Output the [x, y] coordinate of the center of the cell containing the given text.  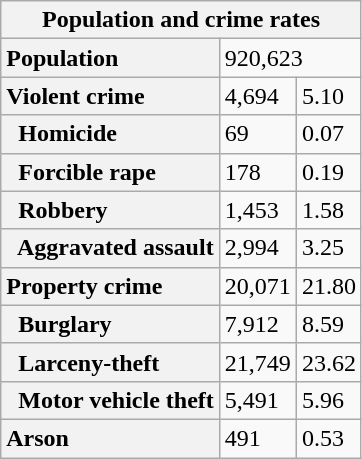
21,749 [258, 362]
3.25 [328, 248]
920,623 [290, 58]
0.53 [328, 438]
4,694 [258, 96]
178 [258, 172]
Burglary [110, 324]
21.80 [328, 286]
20,071 [258, 286]
Forcible rape [110, 172]
Violent crime [110, 96]
Population and crime rates [182, 20]
8.59 [328, 324]
0.07 [328, 134]
Arson [110, 438]
23.62 [328, 362]
69 [258, 134]
0.19 [328, 172]
Larceny-theft [110, 362]
Property crime [110, 286]
491 [258, 438]
Motor vehicle theft [110, 400]
Aggravated assault [110, 248]
Homicide [110, 134]
5,491 [258, 400]
1,453 [258, 210]
5.10 [328, 96]
5.96 [328, 400]
Population [110, 58]
7,912 [258, 324]
Robbery [110, 210]
1.58 [328, 210]
2,994 [258, 248]
